Return the (X, Y) coordinate for the center point of the cell that contains the specified text.  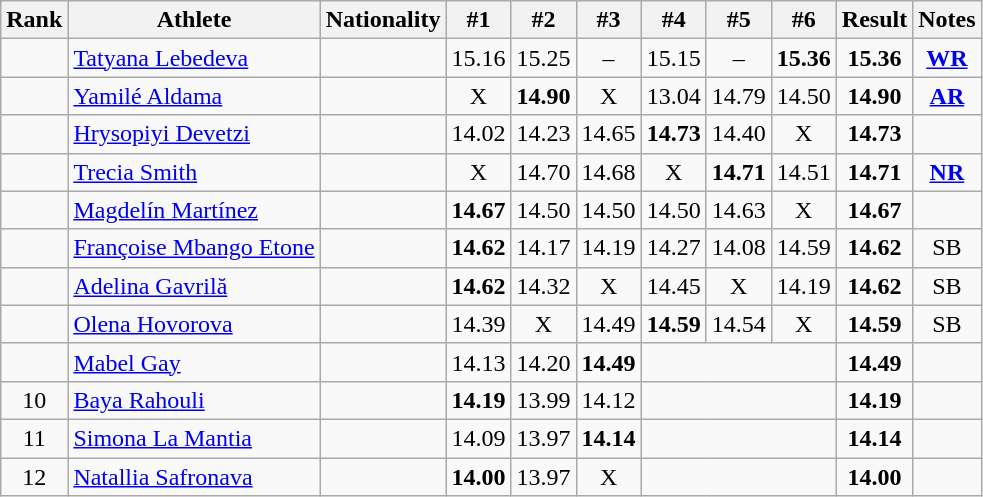
12 (34, 477)
14.40 (738, 134)
11 (34, 438)
Result (874, 20)
14.70 (544, 172)
NR (947, 172)
#6 (804, 20)
14.20 (544, 362)
#3 (608, 20)
WR (947, 58)
14.63 (738, 210)
14.54 (738, 324)
14.08 (738, 248)
Magdelín Martínez (194, 210)
14.12 (608, 400)
Nationality (383, 20)
#2 (544, 20)
Olena Hovorova (194, 324)
14.79 (738, 96)
15.16 (478, 58)
#1 (478, 20)
14.17 (544, 248)
14.39 (478, 324)
Hrysopiyi Devetzi (194, 134)
Trecia Smith (194, 172)
14.65 (608, 134)
Françoise Mbango Etone (194, 248)
Yamilé Aldama (194, 96)
14.13 (478, 362)
AR (947, 96)
14.68 (608, 172)
Notes (947, 20)
14.45 (674, 286)
Baya Rahouli (194, 400)
Mabel Gay (194, 362)
Tatyana Lebedeva (194, 58)
14.51 (804, 172)
Natallia Safronava (194, 477)
10 (34, 400)
#4 (674, 20)
13.04 (674, 96)
14.32 (544, 286)
Athlete (194, 20)
#5 (738, 20)
Simona La Mantia (194, 438)
14.23 (544, 134)
15.25 (544, 58)
13.99 (544, 400)
14.09 (478, 438)
14.02 (478, 134)
15.15 (674, 58)
Adelina Gavrilă (194, 286)
Rank (34, 20)
14.27 (674, 248)
